Provide the (x, y) coordinate of the cell's center where the given text is located.  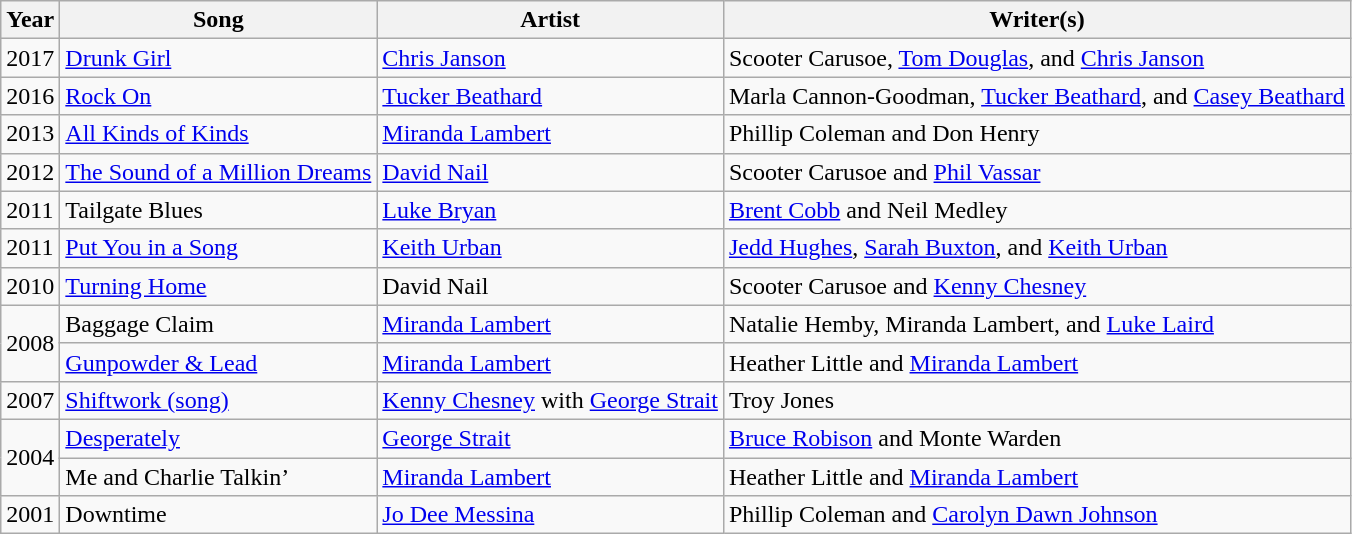
Drunk Girl (218, 58)
Brent Cobb and Neil Medley (1036, 210)
Troy Jones (1036, 400)
2001 (30, 515)
Scooter Carusoe, Tom Douglas, and Chris Janson (1036, 58)
Chris Janson (550, 58)
Put You in a Song (218, 248)
George Strait (550, 438)
Artist (550, 20)
Desperately (218, 438)
Writer(s) (1036, 20)
The Sound of a Million Dreams (218, 172)
Tailgate Blues (218, 210)
2016 (30, 96)
2008 (30, 343)
2004 (30, 457)
Baggage Claim (218, 324)
2007 (30, 400)
Me and Charlie Talkin’ (218, 477)
Jo Dee Messina (550, 515)
Bruce Robison and Monte Warden (1036, 438)
2012 (30, 172)
Turning Home (218, 286)
Marla Cannon-Goodman, Tucker Beathard, and Casey Beathard (1036, 96)
Phillip Coleman and Don Henry (1036, 134)
Tucker Beathard (550, 96)
Shiftwork (song) (218, 400)
Luke Bryan (550, 210)
Scooter Carusoe and Phil Vassar (1036, 172)
Keith Urban (550, 248)
Scooter Carusoe and Kenny Chesney (1036, 286)
2010 (30, 286)
All Kinds of Kinds (218, 134)
Kenny Chesney with George Strait (550, 400)
2013 (30, 134)
Downtime (218, 515)
Song (218, 20)
Rock On (218, 96)
Year (30, 20)
Natalie Hemby, Miranda Lambert, and Luke Laird (1036, 324)
Jedd Hughes, Sarah Buxton, and Keith Urban (1036, 248)
Gunpowder & Lead (218, 362)
2017 (30, 58)
Phillip Coleman and Carolyn Dawn Johnson (1036, 515)
